For the text-containing cell, return its midpoint in [x, y] coordinate format. 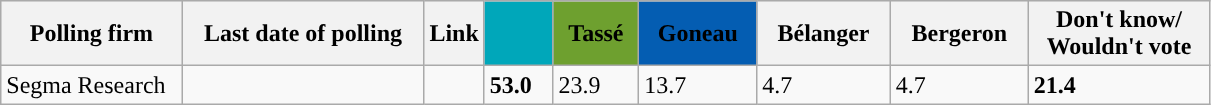
Don't know/Wouldn't vote [1118, 34]
Link [454, 34]
Segma Research [92, 85]
Bélanger [824, 34]
Tassé [596, 34]
Goneau [698, 34]
53.0 [518, 85]
Bergeron [959, 34]
21.4 [1118, 85]
23.9 [596, 85]
Last date of polling [303, 34]
Polling firm [92, 34]
13.7 [698, 85]
